Return the [x, y] coordinate for the center point of the cell that contains the specified text.  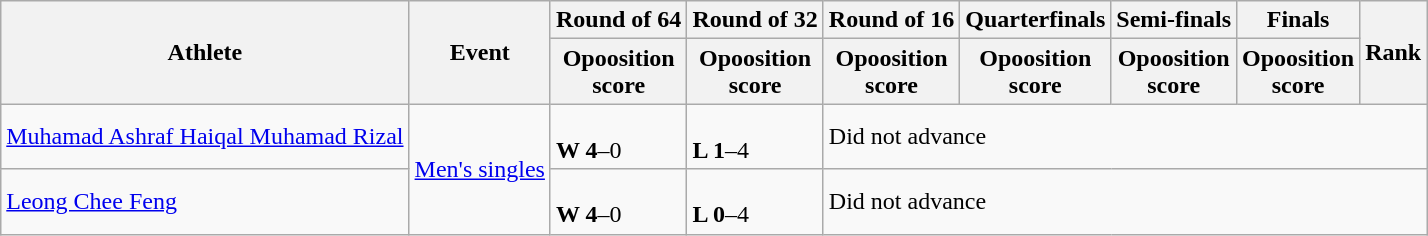
Rank [1394, 52]
L 1–4 [755, 136]
Event [480, 52]
Finals [1298, 20]
Round of 64 [618, 20]
Quarterfinals [1036, 20]
Men's singles [480, 169]
L 0–4 [755, 202]
Muhamad Ashraf Haiqal Muhamad Rizal [205, 136]
Round of 32 [755, 20]
Round of 16 [891, 20]
Athlete [205, 52]
Semi-finals [1174, 20]
Leong Chee Feng [205, 202]
